Pinpoint the cell where the given text exists, returning its (x, y) midpoint coordinate. 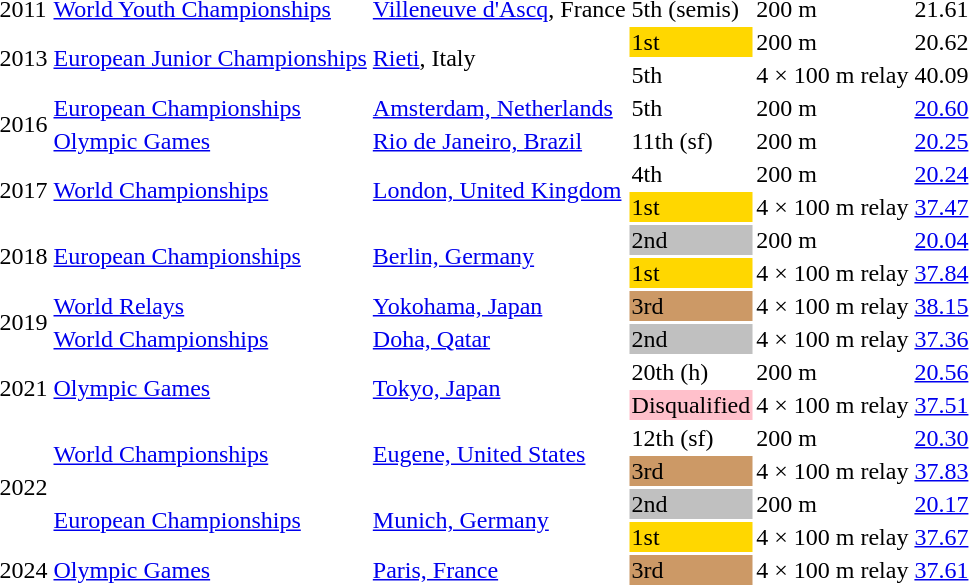
Doha, Qatar (499, 339)
Munich, Germany (499, 520)
11th (sf) (691, 141)
Rio de Janeiro, Brazil (499, 141)
European Junior Championships (210, 58)
Rieti, Italy (499, 58)
World Relays (210, 306)
Paris, France (499, 570)
Disqualified (691, 405)
Amsterdam, Netherlands (499, 108)
12th (sf) (691, 438)
4th (691, 174)
Yokohama, Japan (499, 306)
London, United Kingdom (499, 190)
20th (h) (691, 372)
Eugene, United States (499, 454)
Tokyo, Japan (499, 388)
Berlin, Germany (499, 256)
